Scan for the cell matching the given text and deliver its [X, Y] coordinate at center. 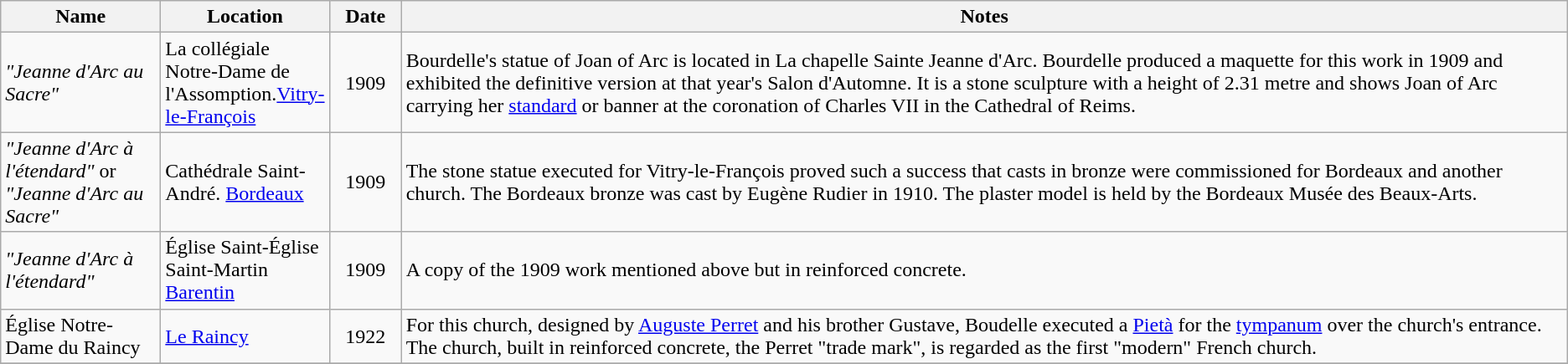
1922 [365, 336]
Église Saint-Église Saint-Martin Barentin [245, 270]
Église Notre-Dame du Raincy [80, 336]
Location [245, 17]
Cathédrale Saint-André. Bordeaux [245, 182]
Name [80, 17]
"Jeanne d'Arc à l'étendard" [80, 270]
Date [365, 17]
"Jeanne d'Arc au Sacre" [80, 82]
A copy of the 1909 work mentioned above but in reinforced concrete. [984, 270]
Le Raincy [245, 336]
Notes [984, 17]
La collégiale Notre-Dame de l'Assomption.Vitry-le-François [245, 82]
"Jeanne d'Arc à l'étendard" or "Jeanne d'Arc au Sacre" [80, 182]
